Scan for the cell matching the given text and deliver its [x, y] coordinate at center. 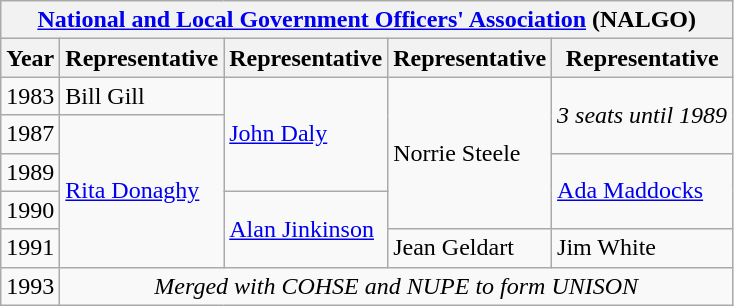
John Daly [306, 134]
1993 [30, 286]
Bill Gill [142, 96]
1987 [30, 134]
1991 [30, 248]
Jim White [642, 248]
1990 [30, 210]
Rita Donaghy [142, 191]
3 seats until 1989 [642, 115]
National and Local Government Officers' Association (NALGO) [367, 20]
Alan Jinkinson [306, 229]
1989 [30, 172]
Ada Maddocks [642, 191]
1983 [30, 96]
Merged with COHSE and NUPE to form UNISON [396, 286]
Norrie Steele [470, 153]
Year [30, 58]
Jean Geldart [470, 248]
